Identify which cell holds the provided text, then report its (X, Y) central coordinate. 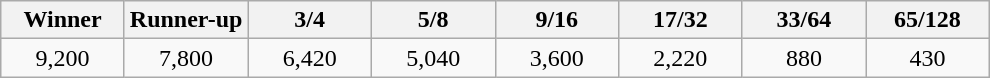
430 (928, 58)
17/32 (681, 20)
Winner (63, 20)
3,600 (557, 58)
9/16 (557, 20)
6,420 (310, 58)
3/4 (310, 20)
9,200 (63, 58)
2,220 (681, 58)
33/64 (804, 20)
65/128 (928, 20)
5,040 (433, 58)
880 (804, 58)
5/8 (433, 20)
7,800 (186, 58)
Runner-up (186, 20)
